Determine the (x, y) coordinate at the center of the cell enclosing the given text.  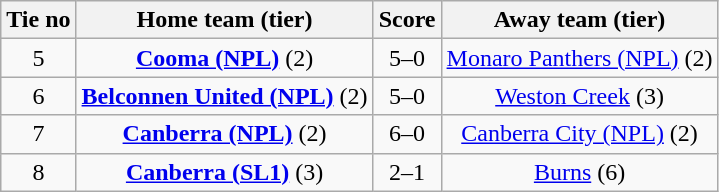
Home team (tier) (224, 20)
Tie no (38, 20)
Canberra (NPL) (2) (224, 134)
Weston Creek (3) (580, 96)
Canberra (SL1) (3) (224, 172)
6 (38, 96)
Belconnen United (NPL) (2) (224, 96)
Score (407, 20)
Canberra City (NPL) (2) (580, 134)
7 (38, 134)
Monaro Panthers (NPL) (2) (580, 58)
8 (38, 172)
2–1 (407, 172)
6–0 (407, 134)
Burns (6) (580, 172)
Cooma (NPL) (2) (224, 58)
Away team (tier) (580, 20)
5 (38, 58)
